Return the [X, Y] coordinate for the center point of the cell that contains the specified text.  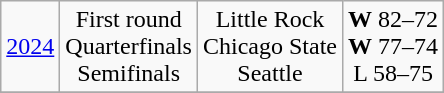
2024 [30, 47]
Little Rock Chicago State Seattle [270, 47]
W 82–72W 77–74 L 58–75 [394, 47]
First roundQuarterfinals Semifinals [129, 47]
